Output the (X, Y) coordinate of the center of the cell containing the given text.  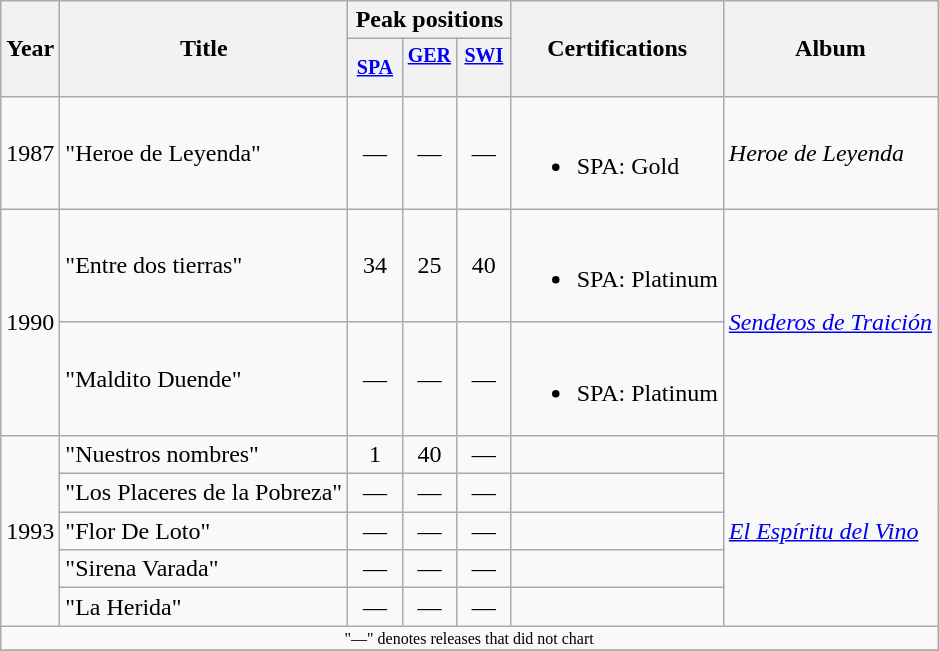
SWI (484, 68)
"Maldito Duende" (204, 378)
1993 (30, 530)
"La Herida" (204, 607)
Year (30, 49)
"Sirena Varada" (204, 569)
1 (375, 454)
1987 (30, 152)
34 (375, 266)
Peak positions (430, 20)
"Flor De Loto" (204, 531)
GER (429, 68)
Certifications (617, 49)
El Espíritu del Vino (830, 530)
"Nuestros nombres" (204, 454)
SPA (375, 68)
25 (429, 266)
"Entre dos tierras" (204, 266)
Heroe de Leyenda (830, 152)
1990 (30, 322)
Album (830, 49)
Senderos de Traición (830, 322)
SPA: Gold (617, 152)
"Los Placeres de la Pobreza" (204, 493)
"Heroe de Leyenda" (204, 152)
Title (204, 49)
"—" denotes releases that did not chart (470, 638)
